Detect which cell encompasses the target text, then output its (x, y) center coordinate. 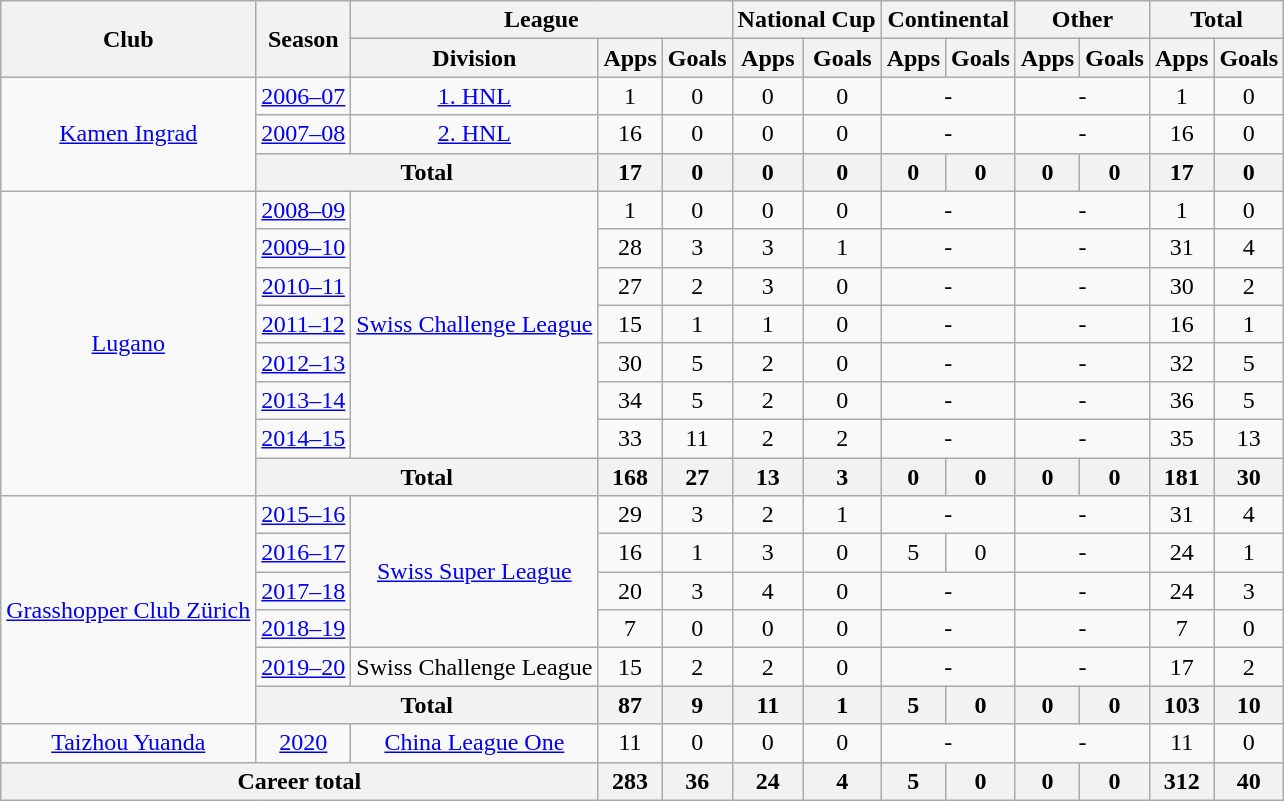
Taizhou Yuanda (128, 743)
Division (474, 58)
2008–09 (304, 210)
2006–07 (304, 96)
Career total (300, 781)
Grasshopper Club Zürich (128, 610)
2010–11 (304, 286)
32 (1181, 362)
2018–19 (304, 629)
10 (1249, 705)
China League One (474, 743)
League (542, 20)
Continental (948, 20)
40 (1249, 781)
34 (630, 400)
2009–10 (304, 248)
168 (630, 477)
2019–20 (304, 667)
2013–14 (304, 400)
Lugano (128, 343)
Other (1082, 20)
2011–12 (304, 324)
National Cup (806, 20)
2014–15 (304, 438)
87 (630, 705)
312 (1181, 781)
2. HNL (474, 134)
283 (630, 781)
2016–17 (304, 553)
29 (630, 515)
28 (630, 248)
9 (697, 705)
1. HNL (474, 96)
2020 (304, 743)
2017–18 (304, 591)
2015–16 (304, 515)
Season (304, 39)
35 (1181, 438)
181 (1181, 477)
2012–13 (304, 362)
2007–08 (304, 134)
Club (128, 39)
Kamen Ingrad (128, 134)
20 (630, 591)
Swiss Super League (474, 572)
103 (1181, 705)
33 (630, 438)
